Output the [x, y] coordinate of the center of the cell containing the given text.  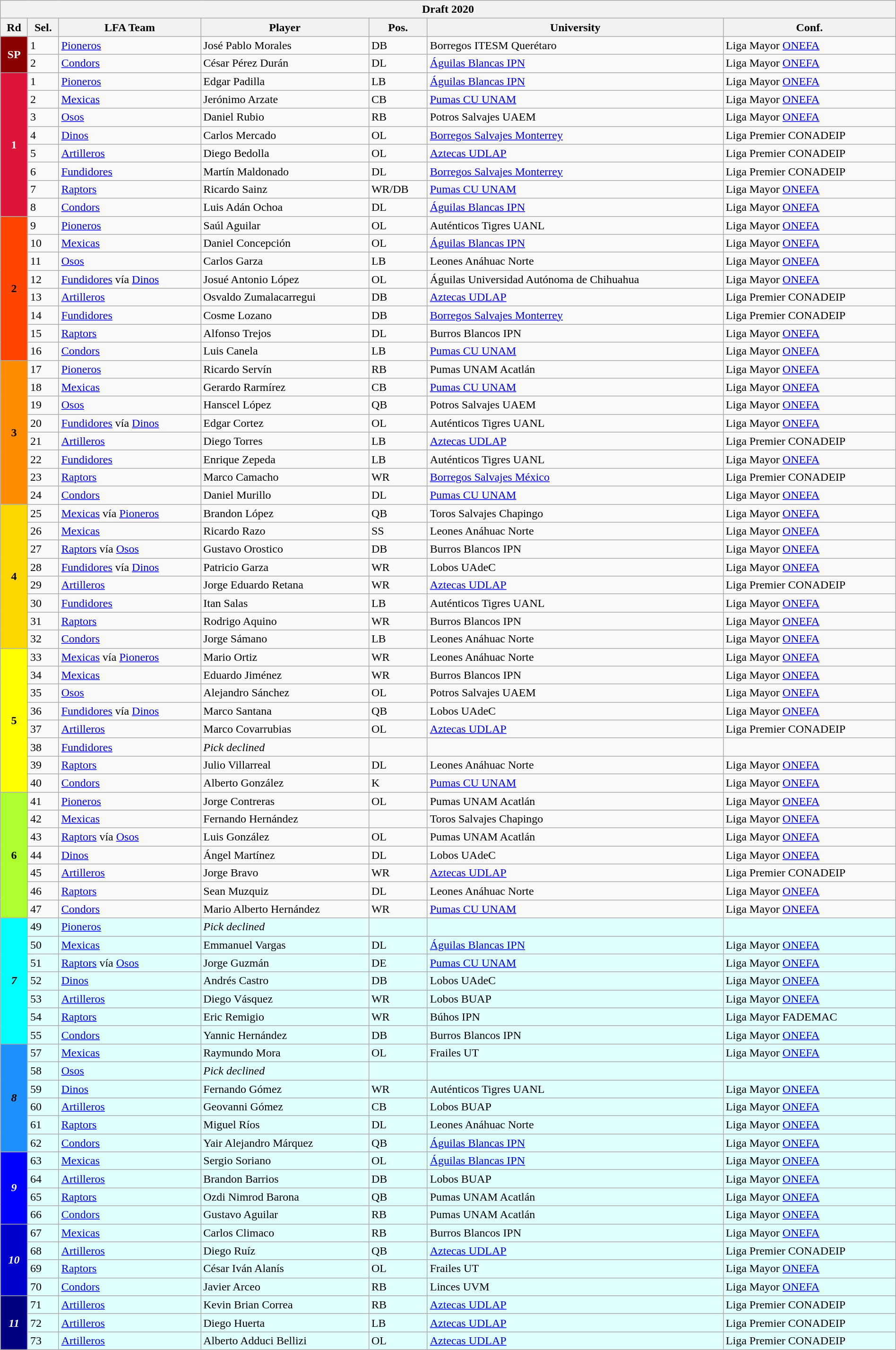
Mario Ortiz [285, 657]
Brandon López [285, 513]
Diego Bedolla [285, 153]
Jorge Contreras [285, 801]
42 [43, 819]
Fernando Gómez [285, 1089]
66 [43, 1215]
Daniel Rubio [285, 117]
64 [43, 1179]
57 [43, 1053]
32 [43, 639]
Martín Maldonado [285, 171]
47 [43, 909]
Player [285, 27]
54 [43, 1017]
WR/DB [398, 189]
22 [43, 459]
Cosme Lozano [285, 315]
Kevin Brian Correa [285, 1305]
Edgar Padilla [285, 81]
40 [43, 783]
15 [43, 333]
67 [43, 1233]
65 [43, 1197]
55 [43, 1035]
60 [43, 1107]
51 [43, 963]
14 [43, 315]
Edgar Cortez [285, 423]
24 [43, 495]
Rodrigo Aquino [285, 621]
Fernando Hernández [285, 819]
68 [43, 1251]
20 [43, 423]
50 [43, 945]
25 [43, 513]
Linces UVM [575, 1287]
72 [43, 1323]
Carlos Mercado [285, 135]
Ricardo Servín [285, 369]
Draft 2020 [448, 9]
Águilas Universidad Autónoma de Chihuahua [575, 279]
61 [43, 1125]
34 [43, 675]
Rd [14, 27]
Javier Arceo [285, 1287]
Geovanni Gómez [285, 1107]
Luis Adán Ochoa [285, 207]
23 [43, 477]
Eric Remigio [285, 1017]
33 [43, 657]
27 [43, 549]
Carlos Climaco [285, 1233]
69 [43, 1269]
44 [43, 855]
Jorge Eduardo Retana [285, 585]
26 [43, 531]
Luis Canela [285, 351]
K [398, 783]
Brandon Barrios [285, 1179]
Ozdi Nimrod Barona [285, 1197]
13 [43, 297]
30 [43, 603]
19 [43, 405]
Eduardo Jiménez [285, 675]
45 [43, 873]
Jorge Guzmán [285, 963]
18 [43, 387]
53 [43, 999]
César Iván Alanís [285, 1269]
39 [43, 765]
Sean Muzquiz [285, 891]
Saúl Aguilar [285, 225]
58 [43, 1071]
Alejandro Sánchez [285, 693]
Yair Alejandro Márquez [285, 1143]
Daniel Concepción [285, 243]
Borregos ITESM Querétaro [575, 45]
43 [43, 837]
Patricio Garza [285, 567]
41 [43, 801]
38 [43, 747]
36 [43, 711]
Enrique Zepeda [285, 459]
Diego Torres [285, 441]
46 [43, 891]
Diego Huerta [285, 1323]
Jerónimo Arzate [285, 99]
52 [43, 981]
49 [43, 927]
Raymundo Mora [285, 1053]
Borregos Salvajes México [575, 477]
59 [43, 1089]
Alberto Adduci Bellizi [285, 1341]
Alberto González [285, 783]
Jorge Bravo [285, 873]
Ricardo Sainz [285, 189]
José Pablo Morales [285, 45]
Mario Alberto Hernández [285, 909]
16 [43, 351]
César Pérez Durán [285, 63]
Carlos Garza [285, 261]
Sergio Soriano [285, 1161]
29 [43, 585]
28 [43, 567]
Miguel Ríos [285, 1125]
Diego Vásquez [285, 999]
Búhos IPN [575, 1017]
Gustavo Orostico [285, 549]
Alfonso Trejos [285, 333]
62 [43, 1143]
Yannic Hernández [285, 1035]
Luis González [285, 837]
Ricardo Razo [285, 531]
Daniel Murillo [285, 495]
Liga Mayor FADEMAC [809, 1017]
63 [43, 1161]
SP [14, 54]
17 [43, 369]
Gerardo Rarmírez [285, 387]
73 [43, 1341]
71 [43, 1305]
Sel. [43, 27]
Jorge Sámano [285, 639]
SS [398, 531]
Marco Camacho [285, 477]
Emmanuel Vargas [285, 945]
Pos. [398, 27]
University [575, 27]
Conf. [809, 27]
31 [43, 621]
Josué Antonio López [285, 279]
37 [43, 729]
Hanscel López [285, 405]
Itan Salas [285, 603]
LFA Team [129, 27]
Marco Covarrubias [285, 729]
Osvaldo Zumalacarregui [285, 297]
Julio Villarreal [285, 765]
12 [43, 279]
DE [398, 963]
70 [43, 1287]
Marco Santana [285, 711]
35 [43, 693]
Ángel Martínez [285, 855]
Andrés Castro [285, 981]
Diego Ruíz [285, 1251]
Gustavo Aguilar [285, 1215]
21 [43, 441]
